Capture the cell that displays the provided text and extract its (x, y) central coordinate. 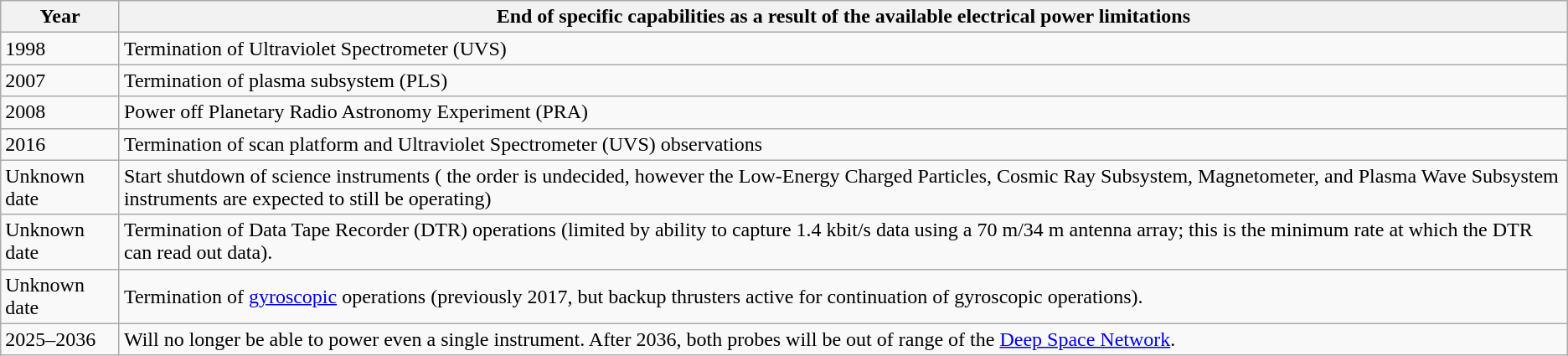
1998 (60, 49)
2008 (60, 112)
2016 (60, 144)
Power off Planetary Radio Astronomy Experiment (PRA) (843, 112)
Termination of gyroscopic operations (previously 2017, but backup thrusters active for continuation of gyroscopic operations). (843, 297)
Termination of Ultraviolet Spectrometer (UVS) (843, 49)
End of specific capabilities as a result of the available electrical power limitations (843, 17)
2007 (60, 80)
Termination of scan platform and Ultraviolet Spectrometer (UVS) observations (843, 144)
Year (60, 17)
Will no longer be able to power even a single instrument. After 2036, both probes will be out of range of the Deep Space Network. (843, 339)
2025–2036 (60, 339)
Termination of plasma subsystem (PLS) (843, 80)
